Scan for the cell matching the given text and deliver its (X, Y) coordinate at center. 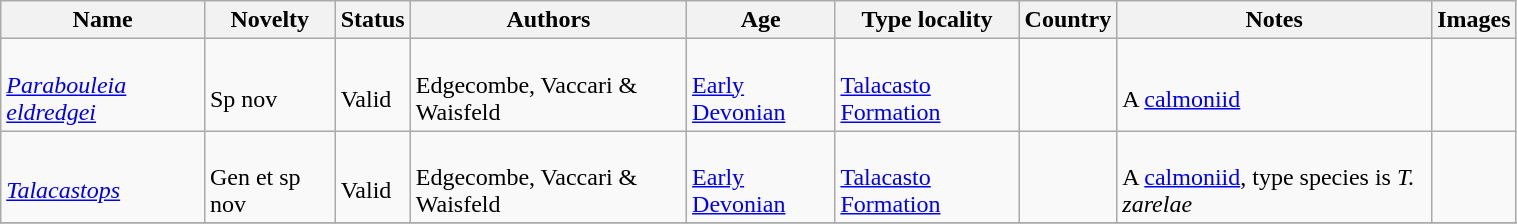
Age (761, 20)
Name (103, 20)
Country (1068, 20)
A calmoniid, type species is T. zarelae (1274, 177)
Talacastops (103, 177)
Status (372, 20)
Parabouleia eldredgei (103, 85)
Authors (548, 20)
Notes (1274, 20)
Novelty (270, 20)
Type locality (927, 20)
Gen et sp nov (270, 177)
Sp nov (270, 85)
A calmoniid (1274, 85)
Images (1474, 20)
